Return [x, y] of the center of cell containing provided text 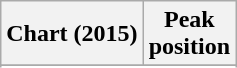
Chart (2015) [72, 34]
Peak position [189, 34]
